From the cell containing the given text, extract its center point as [x, y] coordinate. 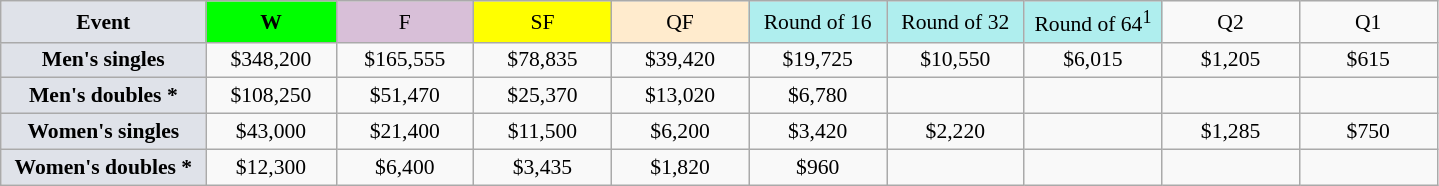
$3,435 [543, 167]
Men's doubles * [104, 96]
$6,200 [680, 132]
Men's singles [104, 60]
$615 [1368, 60]
$1,205 [1231, 60]
$960 [818, 167]
Q2 [1231, 22]
$2,220 [955, 132]
$3,420 [818, 132]
$6,400 [405, 167]
$11,500 [543, 132]
W [271, 22]
$19,725 [818, 60]
Round of 32 [955, 22]
Q1 [1368, 22]
$10,550 [955, 60]
Round of 641 [1093, 22]
$39,420 [680, 60]
$348,200 [271, 60]
$6,780 [818, 96]
$6,015 [1093, 60]
$78,835 [543, 60]
Women's singles [104, 132]
$108,250 [271, 96]
$1,820 [680, 167]
QF [680, 22]
$750 [1368, 132]
SF [543, 22]
F [405, 22]
Women's doubles * [104, 167]
$12,300 [271, 167]
$43,000 [271, 132]
$25,370 [543, 96]
Event [104, 22]
Round of 16 [818, 22]
$1,285 [1231, 132]
$13,020 [680, 96]
$51,470 [405, 96]
$21,400 [405, 132]
$165,555 [405, 60]
